From the cell containing the given text, extract its center point as (X, Y) coordinate. 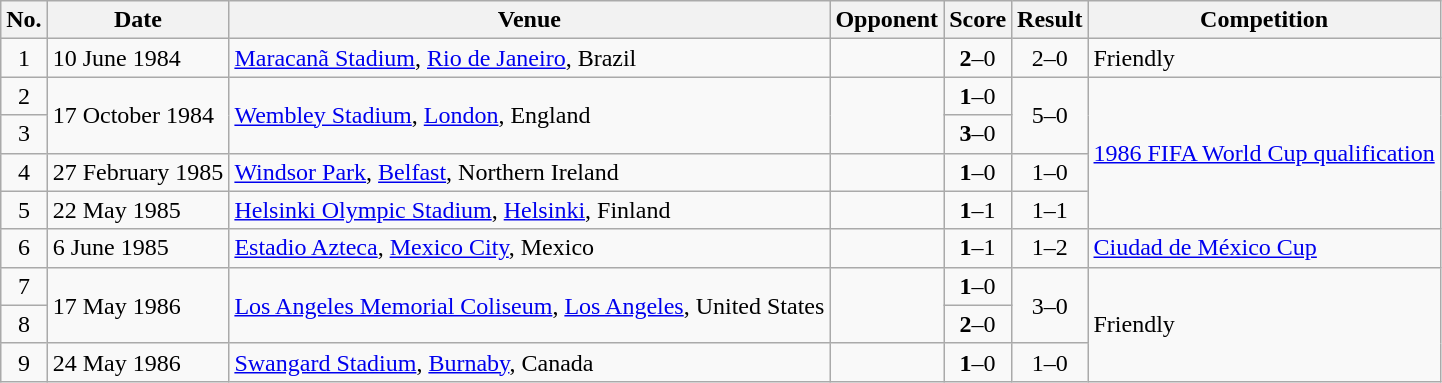
Maracanã Stadium, Rio de Janeiro, Brazil (530, 58)
6 (24, 248)
Windsor Park, Belfast, Northern Ireland (530, 172)
Result (1050, 20)
17 October 1984 (138, 115)
17 May 1986 (138, 305)
Helsinki Olympic Stadium, Helsinki, Finland (530, 210)
6 June 1985 (138, 248)
9 (24, 362)
10 June 1984 (138, 58)
Date (138, 20)
1 (24, 58)
Score (978, 20)
8 (24, 324)
1986 FIFA World Cup qualification (1264, 153)
Wembley Stadium, London, England (530, 115)
Venue (530, 20)
Swangard Stadium, Burnaby, Canada (530, 362)
22 May 1985 (138, 210)
7 (24, 286)
27 February 1985 (138, 172)
Estadio Azteca, Mexico City, Mexico (530, 248)
Competition (1264, 20)
Ciudad de México Cup (1264, 248)
5–0 (1050, 115)
Opponent (887, 20)
2 (24, 96)
1–2 (1050, 248)
24 May 1986 (138, 362)
5 (24, 210)
3 (24, 134)
No. (24, 20)
Los Angeles Memorial Coliseum, Los Angeles, United States (530, 305)
4 (24, 172)
